Extract the (X, Y) coordinate from the center of the cell holding the provided text.  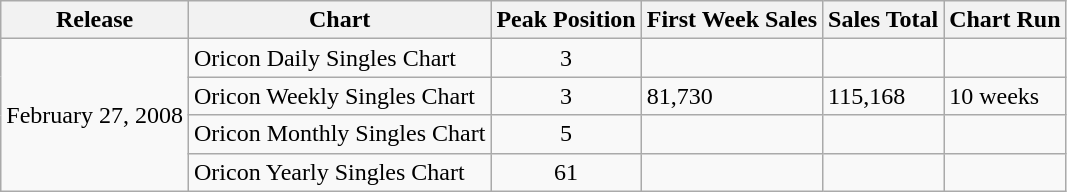
Peak Position (566, 20)
Oricon Monthly Singles Chart (339, 134)
Oricon Daily Singles Chart (339, 58)
Oricon Yearly Singles Chart (339, 172)
Chart Run (1005, 20)
February 27, 2008 (95, 115)
115,168 (884, 96)
81,730 (732, 96)
First Week Sales (732, 20)
Sales Total (884, 20)
Oricon Weekly Singles Chart (339, 96)
61 (566, 172)
Chart (339, 20)
10 weeks (1005, 96)
Release (95, 20)
5 (566, 134)
